Search for the cell housing the specified text and yield its (X, Y) center coordinate. 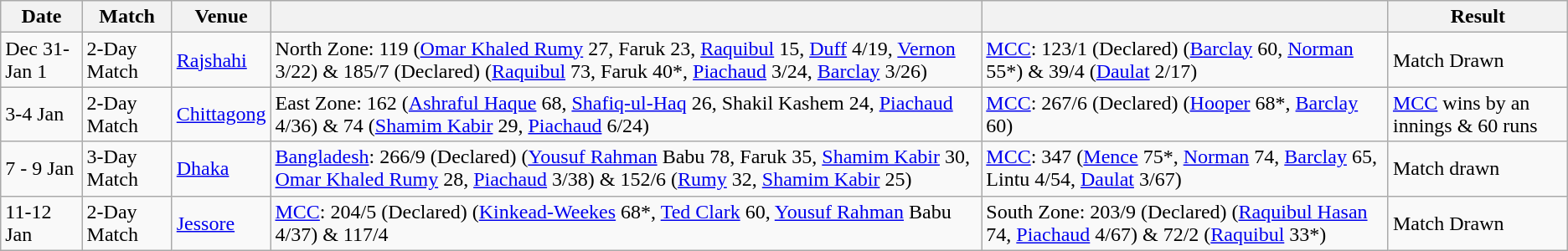
Dhaka (221, 169)
3-Day Match (127, 169)
Result (1478, 17)
Venue (221, 17)
Match (127, 17)
11-12 Jan (42, 223)
MCC wins by an innings & 60 runs (1478, 114)
Dec 31-Jan 1 (42, 60)
MCC: 267/6 (Declared) (Hooper 68*, Barclay 60) (1185, 114)
MCC: 204/5 (Declared) (Kinkead-Weekes 68*, Ted Clark 60, Yousuf Rahman Babu 4/37) & 117/4 (627, 223)
MCC: 347 (Mence 75*, Norman 74, Barclay 65, Lintu 4/54, Daulat 3/67) (1185, 169)
South Zone: 203/9 (Declared) (Raquibul Hasan 74, Piachaud 4/67) & 72/2 (Raquibul 33*) (1185, 223)
Chittagong (221, 114)
Date (42, 17)
East Zone: 162 (Ashraful Haque 68, Shafiq-ul-Haq 26, Shakil Kashem 24, Piachaud 4/36) & 74 (Shamim Kabir 29, Piachaud 6/24) (627, 114)
7 - 9 Jan (42, 169)
3-4 Jan (42, 114)
Rajshahi (221, 60)
MCC: 123/1 (Declared) (Barclay 60, Norman 55*) & 39/4 (Daulat 2/17) (1185, 60)
Match drawn (1478, 169)
Jessore (221, 223)
